Locate the cell with the specified text and output its [x, y] center coordinate. 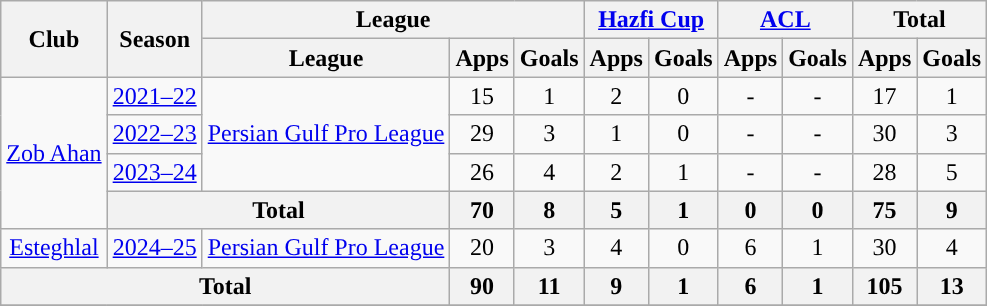
90 [482, 286]
26 [482, 172]
ACL [785, 20]
70 [482, 210]
2022–23 [154, 134]
2021–22 [154, 96]
Esteghlal [54, 248]
Zob Ahan [54, 153]
Season [154, 39]
105 [884, 286]
8 [549, 210]
17 [884, 96]
29 [482, 134]
15 [482, 96]
2024–25 [154, 248]
2023–24 [154, 172]
20 [482, 248]
Club [54, 39]
11 [549, 286]
28 [884, 172]
75 [884, 210]
13 [952, 286]
Hazfi Cup [651, 20]
